Output the [X, Y] coordinate of the center of the cell containing the given text.  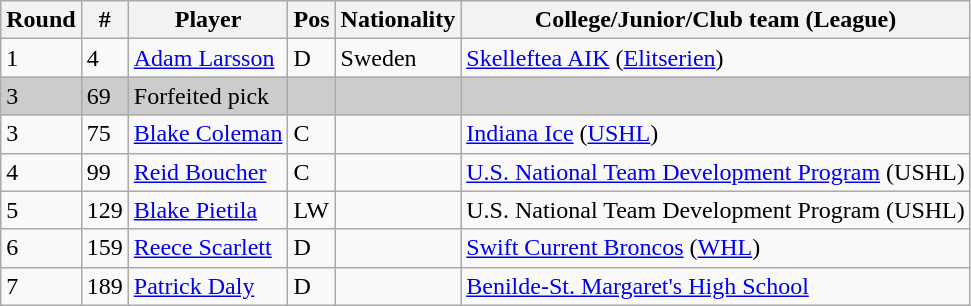
Pos [312, 20]
Blake Coleman [208, 134]
69 [104, 96]
Patrick Daly [208, 286]
5 [41, 210]
1 [41, 58]
Forfeited pick [208, 96]
Reece Scarlett [208, 248]
189 [104, 286]
# [104, 20]
Indiana Ice (USHL) [716, 134]
Round [41, 20]
LW [312, 210]
Blake Pietila [208, 210]
Skelleftea AIK (Elitserien) [716, 58]
College/Junior/Club team (League) [716, 20]
6 [41, 248]
Adam Larsson [208, 58]
Benilde-St. Margaret's High School [716, 286]
Reid Boucher [208, 172]
159 [104, 248]
99 [104, 172]
Player [208, 20]
Swift Current Broncos (WHL) [716, 248]
75 [104, 134]
Sweden [398, 58]
Nationality [398, 20]
129 [104, 210]
7 [41, 286]
